Scan for the cell matching the given text and deliver its [X, Y] coordinate at center. 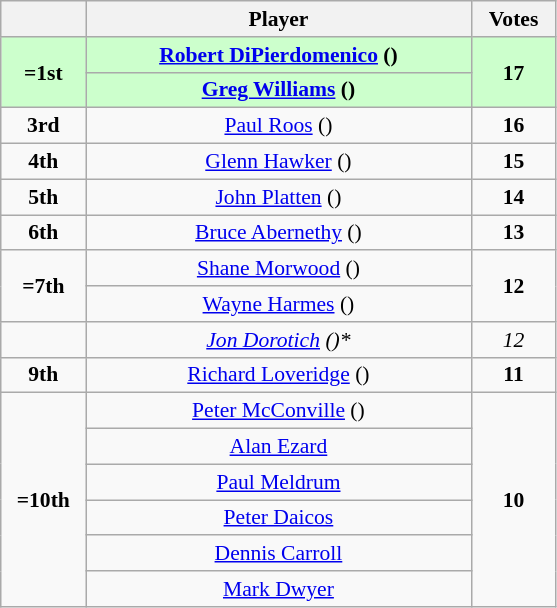
15 [514, 162]
16 [514, 126]
Paul Meldrum [278, 482]
6th [44, 233]
4th [44, 162]
John Platten () [278, 197]
Paul Roos () [278, 126]
17 [514, 72]
Richard Loveridge () [278, 375]
Robert DiPierdomenico () [278, 55]
=10th [44, 500]
3rd [44, 126]
=1st [44, 72]
Votes [514, 19]
Dennis Carroll [278, 554]
Peter McConville () [278, 411]
Wayne Harmes () [278, 304]
11 [514, 375]
Jon Dorotich ()* [278, 340]
5th [44, 197]
14 [514, 197]
Alan Ezard [278, 447]
=7th [44, 286]
9th [44, 375]
Shane Morwood () [278, 269]
Player [278, 19]
10 [514, 500]
Peter Daicos [278, 518]
Bruce Abernethy () [278, 233]
Greg Williams () [278, 90]
Mark Dwyer [278, 589]
Glenn Hawker () [278, 162]
13 [514, 233]
